Return (X, Y) of the center of cell containing provided text 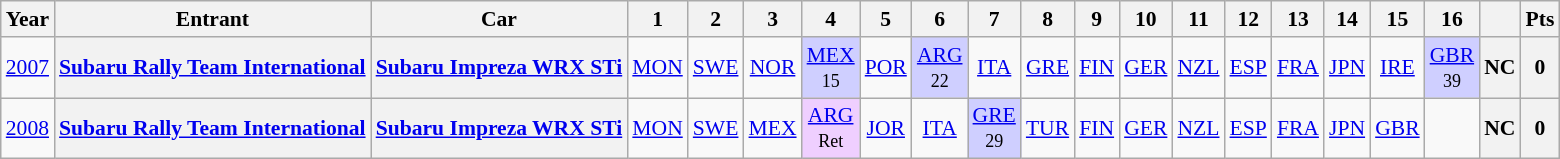
12 (1248, 19)
TUR (1048, 128)
2008 (28, 128)
JOR (886, 128)
Year (28, 19)
IRE (1398, 68)
6 (940, 19)
2007 (28, 68)
Pts (1540, 19)
GRE29 (994, 128)
2 (716, 19)
7 (994, 19)
ARGRet (831, 128)
MEX15 (831, 68)
MEX (773, 128)
GRE (1048, 68)
NOR (773, 68)
3 (773, 19)
5 (886, 19)
1 (658, 19)
GBR39 (1452, 68)
Car (500, 19)
14 (1347, 19)
13 (1298, 19)
15 (1398, 19)
POR (886, 68)
9 (1096, 19)
GBR (1398, 128)
16 (1452, 19)
ARG22 (940, 68)
4 (831, 19)
10 (1146, 19)
8 (1048, 19)
Entrant (212, 19)
11 (1198, 19)
